Provide the [x, y] coordinate of the cell's center where the given text is located.  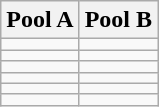
Pool A [40, 20]
Pool B [118, 20]
